From the cell containing the given text, extract its center point as [X, Y] coordinate. 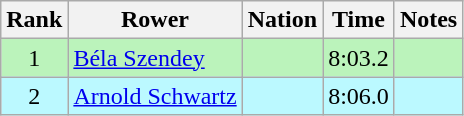
Béla Szendey [155, 58]
2 [34, 96]
1 [34, 58]
Time [359, 20]
Nation [282, 20]
Rower [155, 20]
Arnold Schwartz [155, 96]
8:06.0 [359, 96]
Notes [428, 20]
Rank [34, 20]
8:03.2 [359, 58]
